Detect which cell encompasses the target text, then output its [x, y] center coordinate. 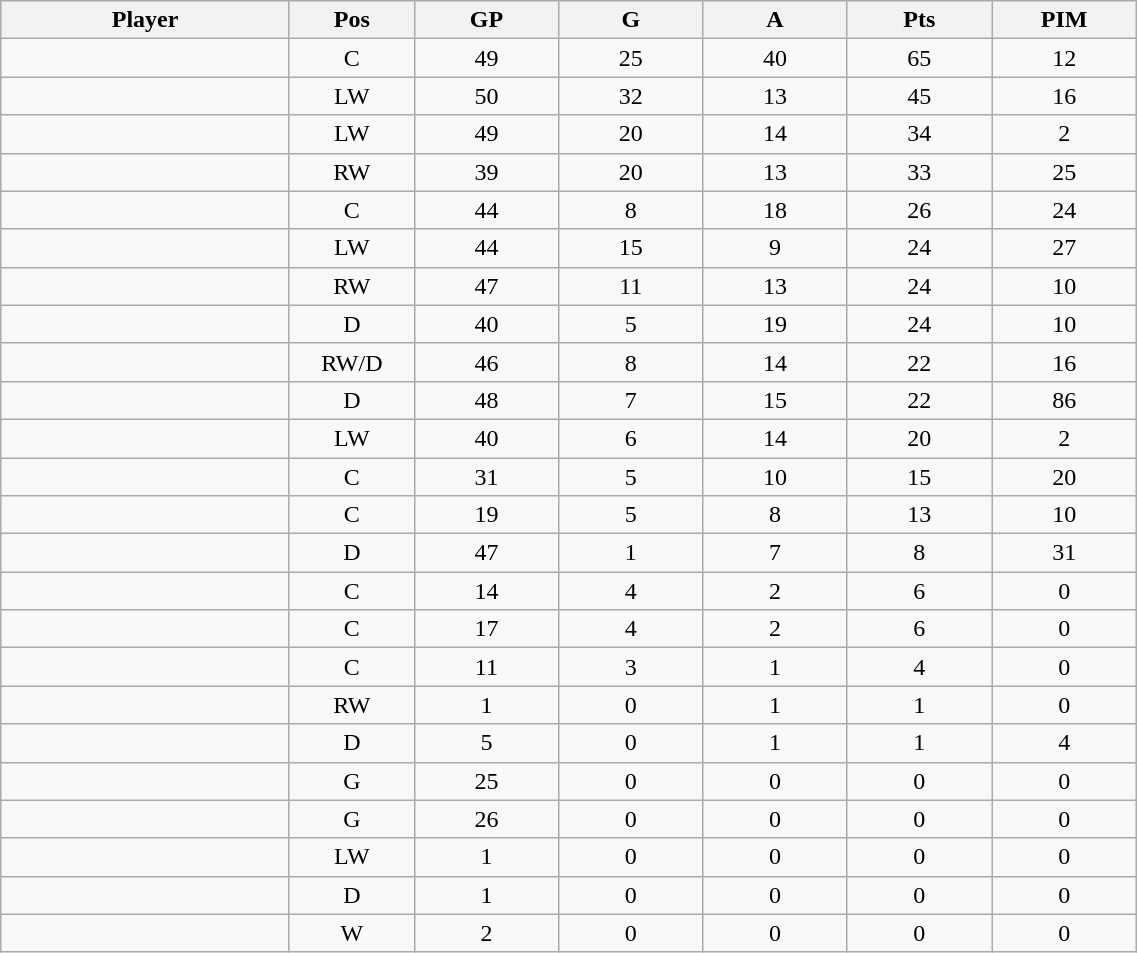
GP [486, 20]
Pos [352, 20]
39 [486, 172]
45 [919, 96]
32 [631, 96]
46 [486, 362]
9 [775, 248]
A [775, 20]
W [352, 933]
Player [146, 20]
34 [919, 134]
86 [1064, 400]
PIM [1064, 20]
33 [919, 172]
65 [919, 58]
3 [631, 667]
18 [775, 210]
12 [1064, 58]
27 [1064, 248]
48 [486, 400]
RW/D [352, 362]
50 [486, 96]
Pts [919, 20]
17 [486, 629]
